Scan for the cell matching the given text and deliver its (X, Y) coordinate at center. 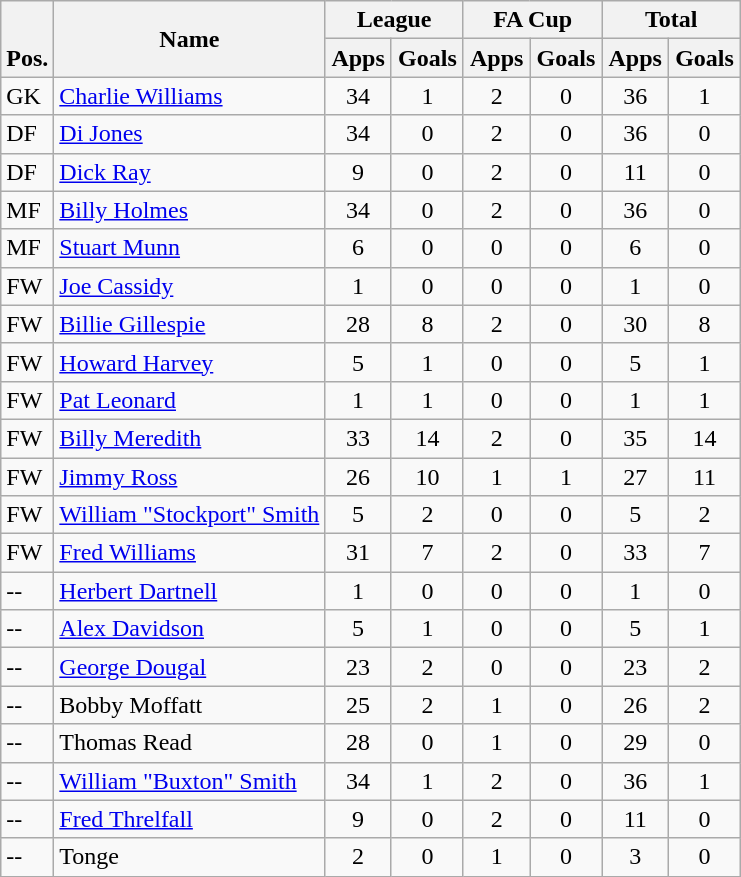
27 (636, 477)
Dick Ray (190, 172)
Billy Meredith (190, 438)
Charlie Williams (190, 96)
William "Buxton" Smith (190, 781)
35 (636, 438)
Howard Harvey (190, 362)
Fred Threlfall (190, 819)
Pos. (28, 39)
Pat Leonard (190, 400)
10 (427, 477)
Billy Holmes (190, 210)
Herbert Dartnell (190, 591)
Joe Cassidy (190, 286)
Stuart Munn (190, 248)
William "Stockport" Smith (190, 515)
Total (672, 20)
Billie Gillespie (190, 324)
30 (636, 324)
Thomas Read (190, 743)
Di Jones (190, 134)
GK (28, 96)
Bobby Moffatt (190, 705)
Name (190, 39)
Tonge (190, 857)
George Dougal (190, 667)
25 (358, 705)
FA Cup (532, 20)
Alex Davidson (190, 629)
3 (636, 857)
29 (636, 743)
31 (358, 553)
League (394, 20)
Fred Williams (190, 553)
Jimmy Ross (190, 477)
